Provide the (x, y) coordinate of the cell's center where the given text is located.  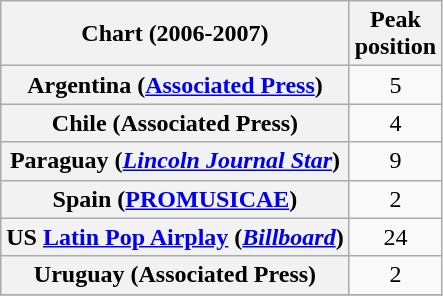
Spain (PROMUSICAE) (175, 199)
5 (395, 85)
Chart (2006-2007) (175, 34)
9 (395, 161)
Chile (Associated Press) (175, 123)
US Latin Pop Airplay (Billboard) (175, 237)
Peakposition (395, 34)
Paraguay (Lincoln Journal Star) (175, 161)
4 (395, 123)
Uruguay (Associated Press) (175, 275)
24 (395, 237)
Argentina (Associated Press) (175, 85)
